Determine the [x, y] coordinate at the center of the cell enclosing the given text.  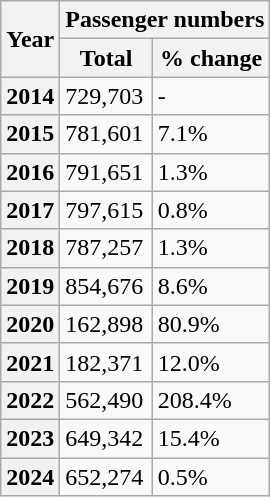
2019 [30, 286]
562,490 [106, 400]
649,342 [106, 438]
2020 [30, 324]
12.0% [210, 362]
80.9% [210, 324]
729,703 [106, 96]
2022 [30, 400]
Year [30, 39]
0.5% [210, 477]
2014 [30, 96]
2015 [30, 134]
0.8% [210, 210]
8.6% [210, 286]
7.1% [210, 134]
Passenger numbers [165, 20]
% change [210, 58]
Total [106, 58]
2021 [30, 362]
- [210, 96]
854,676 [106, 286]
182,371 [106, 362]
787,257 [106, 248]
652,274 [106, 477]
2017 [30, 210]
2016 [30, 172]
2023 [30, 438]
791,651 [106, 172]
15.4% [210, 438]
162,898 [106, 324]
781,601 [106, 134]
2018 [30, 248]
797,615 [106, 210]
2024 [30, 477]
208.4% [210, 400]
